Capture the cell that displays the provided text and extract its [X, Y] central coordinate. 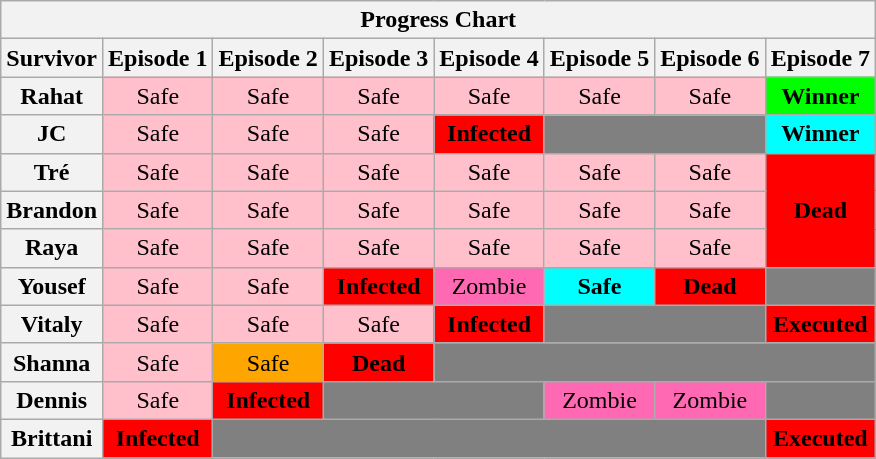
Episode 4 [489, 58]
Rahat [52, 96]
JC [52, 134]
Yousef [52, 286]
Brandon [52, 210]
Episode 6 [710, 58]
Dennis [52, 400]
Raya [52, 248]
Shanna [52, 362]
Episode 3 [378, 58]
Episode 1 [158, 58]
Progress Chart [438, 20]
Episode 5 [599, 58]
Episode 7 [820, 58]
Survivor [52, 58]
Episode 2 [268, 58]
Tré [52, 172]
Brittani [52, 438]
Vitaly [52, 324]
